Determine the (X, Y) coordinate at the center of the cell enclosing the given text.  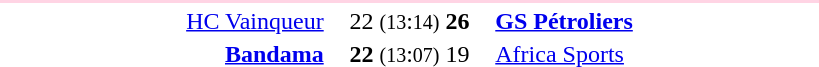
GS Pétroliers (656, 21)
22 (13:14) 26 (410, 21)
HC Vainqueur (162, 21)
